Return (x, y) of the center of cell containing provided text 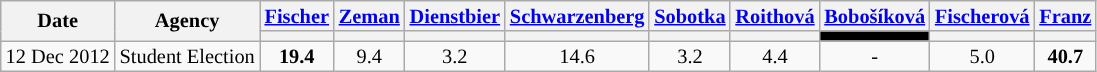
- (874, 56)
40.7 (1065, 56)
Agency (188, 20)
Fischerová (982, 16)
Dienstbier (455, 16)
Student Election (188, 56)
Sobotka (690, 16)
Roithová (774, 16)
5.0 (982, 56)
Date (58, 20)
Fischer (297, 16)
14.6 (577, 56)
12 Dec 2012 (58, 56)
4.4 (774, 56)
9.4 (370, 56)
Bobošíková (874, 16)
Franz (1065, 16)
Zeman (370, 16)
19.4 (297, 56)
Schwarzenberg (577, 16)
